Scan for the cell matching the given text and deliver its [x, y] coordinate at center. 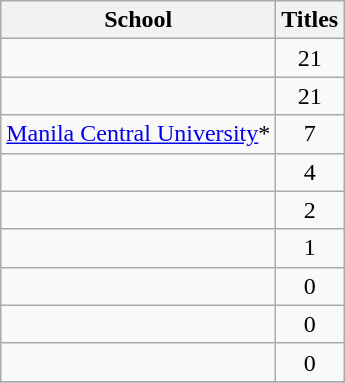
2 [310, 210]
School [138, 20]
Manila Central University* [138, 134]
Titles [310, 20]
7 [310, 134]
1 [310, 248]
4 [310, 172]
